Search for the cell housing the specified text and yield its [x, y] center coordinate. 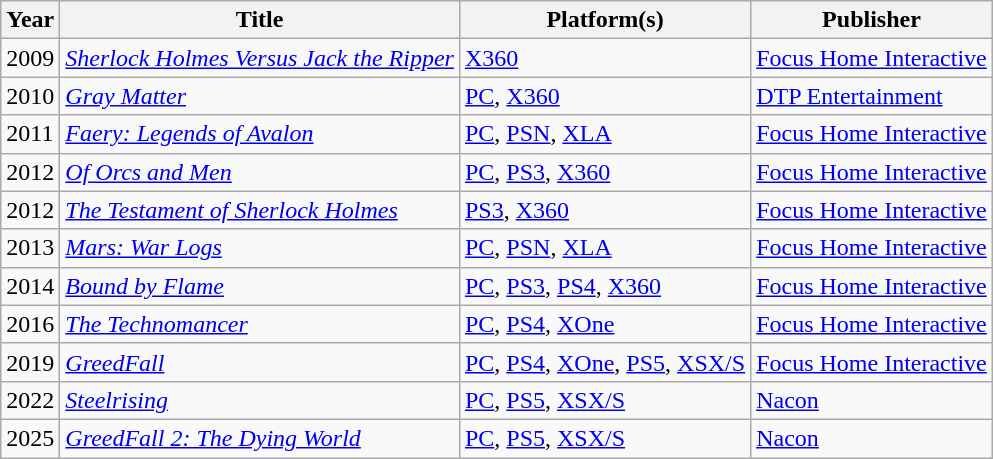
GreedFall [260, 362]
The Testament of Sherlock Holmes [260, 210]
DTP Entertainment [872, 96]
Bound by Flame [260, 286]
GreedFall 2: The Dying World [260, 438]
Faery: Legends of Avalon [260, 134]
2022 [30, 400]
PC, PS3, X360 [604, 172]
2010 [30, 96]
2009 [30, 58]
X360 [604, 58]
PC, PS3, PS4, X360 [604, 286]
2019 [30, 362]
PC, PS4, XOne [604, 324]
2014 [30, 286]
Of Orcs and Men [260, 172]
PS3, X360 [604, 210]
PC, PS4, XOne, PS5, XSX/S [604, 362]
Gray Matter [260, 96]
2013 [30, 248]
2011 [30, 134]
2016 [30, 324]
Mars: War Logs [260, 248]
Sherlock Holmes Versus Jack the Ripper [260, 58]
Year [30, 20]
2025 [30, 438]
Steelrising [260, 400]
The Technomancer [260, 324]
PC, X360 [604, 96]
Publisher [872, 20]
Platform(s) [604, 20]
Title [260, 20]
